Return the (x, y) coordinate for the center point of the cell that contains the specified text.  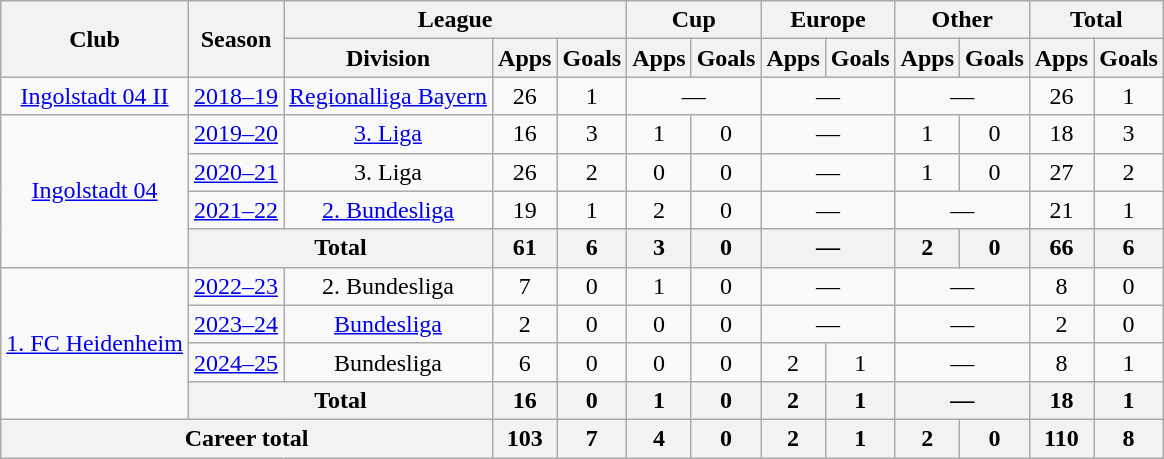
19 (525, 210)
66 (1061, 248)
Regionalliga Bayern (388, 96)
2023–24 (236, 324)
4 (659, 438)
2022–23 (236, 286)
Europe (828, 20)
Ingolstadt 04 II (95, 96)
2020–21 (236, 172)
61 (525, 248)
27 (1061, 172)
2018–19 (236, 96)
21 (1061, 210)
Club (95, 39)
League (456, 20)
Career total (247, 438)
Division (388, 58)
103 (525, 438)
2024–25 (236, 362)
Ingolstadt 04 (95, 191)
110 (1061, 438)
Other (962, 20)
Season (236, 39)
2021–22 (236, 210)
1. FC Heidenheim (95, 343)
Cup (694, 20)
2019–20 (236, 134)
